Return the [x, y] coordinate for the center point of the cell that contains the specified text.  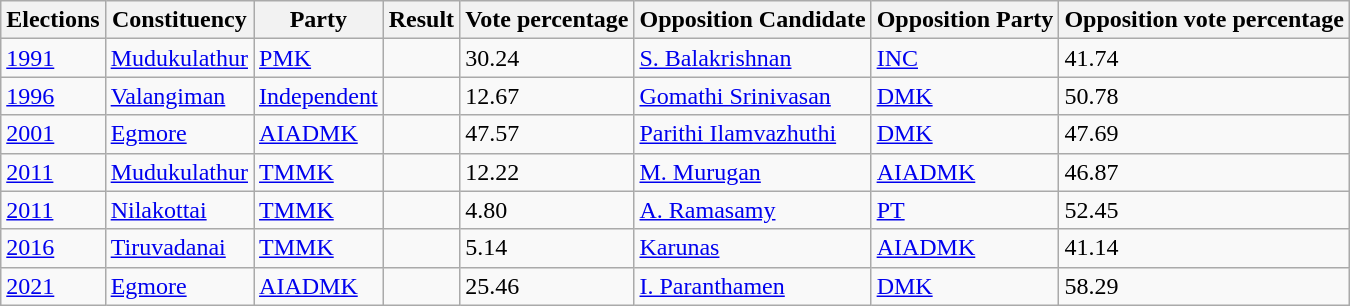
Nilakottai [179, 210]
12.67 [547, 96]
Vote percentage [547, 20]
2016 [53, 248]
12.22 [547, 172]
47.57 [547, 134]
5.14 [547, 248]
Elections [53, 20]
Result [421, 20]
S. Balakrishnan [752, 58]
50.78 [1204, 96]
I. Paranthamen [752, 286]
M. Murugan [752, 172]
Parithi Ilamvazhuthi [752, 134]
PT [965, 210]
58.29 [1204, 286]
Opposition Candidate [752, 20]
Opposition vote percentage [1204, 20]
A. Ramasamy [752, 210]
47.69 [1204, 134]
Party [319, 20]
25.46 [547, 286]
41.14 [1204, 248]
PMK [319, 58]
2021 [53, 286]
Gomathi Srinivasan [752, 96]
1996 [53, 96]
52.45 [1204, 210]
41.74 [1204, 58]
INC [965, 58]
30.24 [547, 58]
Tiruvadanai [179, 248]
Valangiman [179, 96]
Karunas [752, 248]
4.80 [547, 210]
46.87 [1204, 172]
2001 [53, 134]
1991 [53, 58]
Constituency [179, 20]
Opposition Party [965, 20]
Independent [319, 96]
